Extract the (x, y) coordinate from the center of the cell holding the provided text.  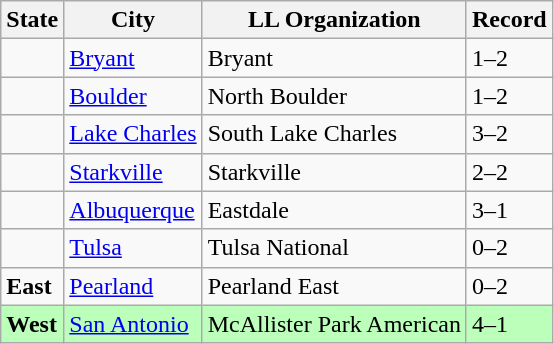
Albuquerque (133, 210)
2–2 (509, 172)
Record (509, 20)
State (32, 20)
3–1 (509, 210)
South Lake Charles (334, 134)
West (32, 324)
Pearland (133, 286)
McAllister Park American (334, 324)
San Antonio (133, 324)
3–2 (509, 134)
Tulsa (133, 248)
4–1 (509, 324)
Boulder (133, 96)
Lake Charles (133, 134)
LL Organization (334, 20)
Pearland East (334, 286)
City (133, 20)
North Boulder (334, 96)
East (32, 286)
Eastdale (334, 210)
Tulsa National (334, 248)
